Determine the (x, y) coordinate at the center of the cell enclosing the given text.  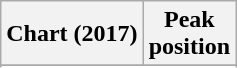
Chart (2017) (72, 34)
Peakposition (189, 34)
